From the cell containing the given text, extract its center point as (x, y) coordinate. 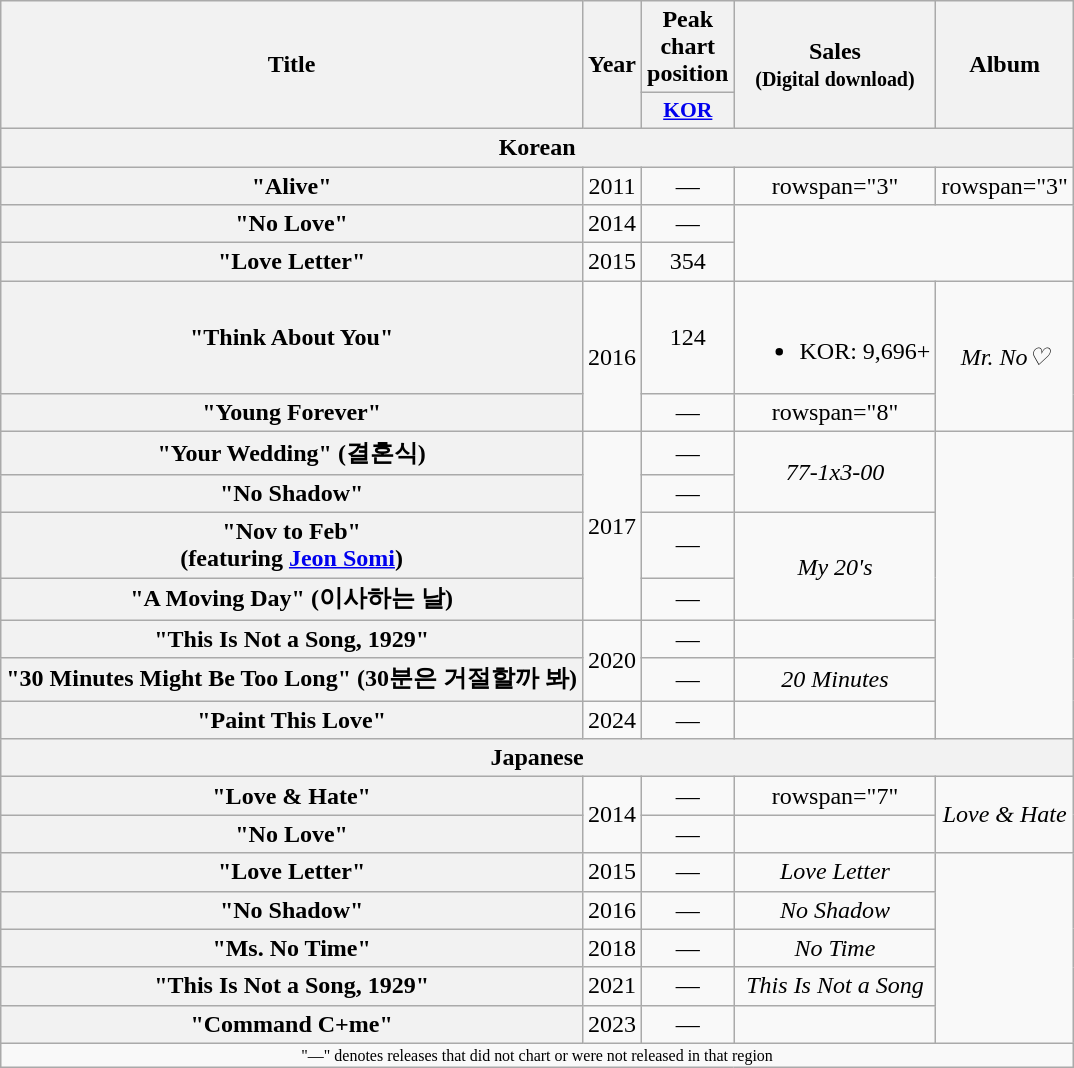
rowspan="8" (835, 413)
"—" denotes releases that did not chart or were not released in that region (538, 1055)
This Is Not a Song (835, 986)
2018 (612, 948)
Love & Hate (1005, 815)
2020 (612, 660)
"Love & Hate" (292, 796)
20 Minutes (835, 680)
354 (688, 262)
77-1x3-00 (835, 472)
Japanese (538, 758)
"Command C+me" (292, 1024)
Album (1005, 65)
"Nov to Feb"(featuring Jeon Somi) (292, 544)
"Your Wedding" (결혼식) (292, 454)
rowspan="7" (835, 796)
Sales(Digital download) (835, 65)
"Think About You" (292, 338)
"Paint This Love" (292, 720)
My 20's (835, 566)
"Ms. No Time" (292, 948)
2024 (612, 720)
"30 Minutes Might Be Too Long" (30분은 거절할까 봐) (292, 680)
2023 (612, 1024)
2017 (612, 526)
"A Moving Day" (이사하는 날) (292, 600)
2021 (612, 986)
124 (688, 338)
"Young Forever" (292, 413)
Year (612, 65)
"Alive" (292, 185)
2011 (612, 185)
Korean (538, 147)
No Shadow (835, 910)
Title (292, 65)
KOR (688, 111)
Mr. No♡ (1005, 356)
Love Letter (835, 872)
No Time (835, 948)
Peak chart position (688, 47)
KOR: 9,696+ (835, 338)
